Determine the (X, Y) coordinate at the center of the cell enclosing the given text.  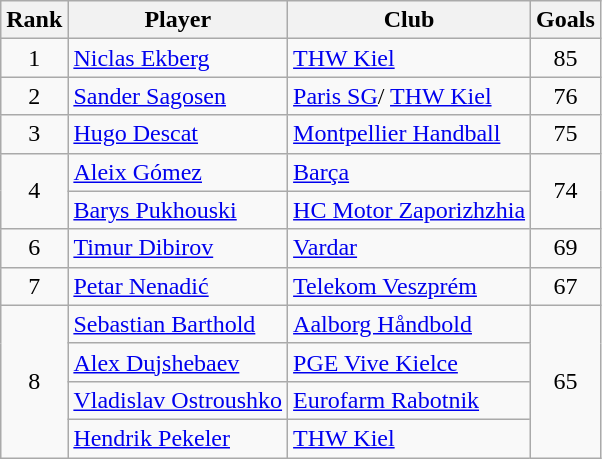
Goals (566, 20)
Barça (410, 172)
8 (34, 381)
76 (566, 96)
67 (566, 286)
1 (34, 58)
2 (34, 96)
7 (34, 286)
Rank (34, 20)
85 (566, 58)
Sebastian Barthold (178, 324)
Alex Dujshebaev (178, 362)
Niclas Ekberg (178, 58)
Timur Dibirov (178, 248)
74 (566, 191)
3 (34, 134)
Petar Nenadić (178, 286)
Aalborg Håndbold (410, 324)
Club (410, 20)
Vardar (410, 248)
Hugo Descat (178, 134)
Vladislav Ostroushko (178, 400)
65 (566, 381)
Eurofarm Rabotnik (410, 400)
75 (566, 134)
Telekom Veszprém (410, 286)
4 (34, 191)
Paris SG/ THW Kiel (410, 96)
Sander Sagosen (178, 96)
HC Motor Zaporizhzhia (410, 210)
6 (34, 248)
Aleix Gómez (178, 172)
69 (566, 248)
Player (178, 20)
Hendrik Pekeler (178, 438)
PGE Vive Kielce (410, 362)
Barys Pukhouski (178, 210)
Montpellier Handball (410, 134)
